Return (X, Y) of the center of cell containing provided text 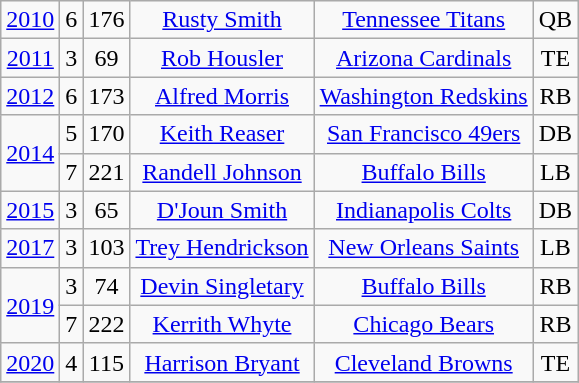
Chicago Bears (424, 324)
2012 (30, 96)
2015 (30, 210)
2019 (30, 305)
115 (106, 362)
173 (106, 96)
2020 (30, 362)
4 (72, 362)
170 (106, 134)
2017 (30, 248)
Keith Reaser (222, 134)
Trey Hendrickson (222, 248)
Tennessee Titans (424, 20)
QB (555, 20)
Devin Singletary (222, 286)
2011 (30, 58)
Alfred Morris (222, 96)
65 (106, 210)
New Orleans Saints (424, 248)
103 (106, 248)
Harrison Bryant (222, 362)
Rob Housler (222, 58)
176 (106, 20)
69 (106, 58)
Cleveland Browns (424, 362)
Washington Redskins (424, 96)
222 (106, 324)
Kerrith Whyte (222, 324)
Rusty Smith (222, 20)
2010 (30, 20)
2014 (30, 153)
Randell Johnson (222, 172)
D'Joun Smith (222, 210)
San Francisco 49ers (424, 134)
74 (106, 286)
Arizona Cardinals (424, 58)
Indianapolis Colts (424, 210)
5 (72, 134)
221 (106, 172)
